Identify which cell holds the provided text, then report its (x, y) central coordinate. 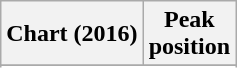
Chart (2016) (72, 34)
Peakposition (189, 34)
